Return (X, Y) of the center of cell containing provided text 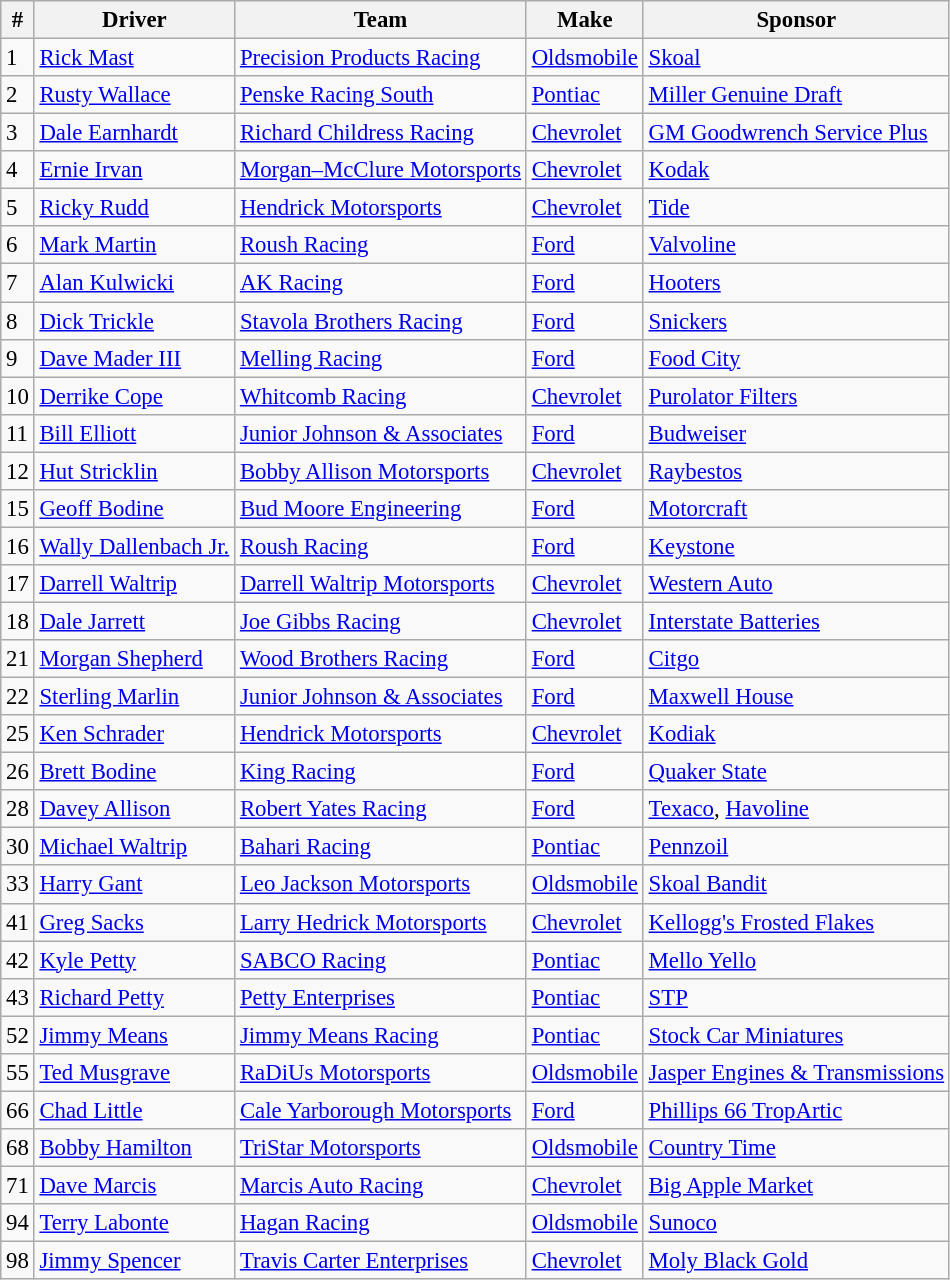
Quaker State (796, 772)
Rick Mast (134, 58)
Morgan–McClure Motorsports (381, 170)
Michael Waltrip (134, 847)
Pennzoil (796, 847)
King Racing (381, 772)
Leo Jackson Motorsports (381, 885)
Travis Carter Enterprises (381, 1261)
42 (18, 960)
Jasper Engines & Transmissions (796, 1073)
Davey Allison (134, 809)
Joe Gibbs Racing (381, 621)
Team (381, 20)
AK Racing (381, 283)
Dick Trickle (134, 321)
Ken Schrader (134, 734)
Bobby Hamilton (134, 1148)
94 (18, 1223)
Moly Black Gold (796, 1261)
Maxwell House (796, 697)
TriStar Motorsports (381, 1148)
1 (18, 58)
Hagan Racing (381, 1223)
Skoal (796, 58)
Sponsor (796, 20)
71 (18, 1185)
RaDiUs Motorsports (381, 1073)
25 (18, 734)
Alan Kulwicki (134, 283)
Terry Labonte (134, 1223)
Wood Brothers Racing (381, 659)
Dale Earnhardt (134, 133)
Derrike Cope (134, 396)
52 (18, 1035)
Wally Dallenbach Jr. (134, 546)
Interstate Batteries (796, 621)
Raybestos (796, 471)
41 (18, 922)
Geoff Bodine (134, 509)
Darrell Waltrip Motorsports (381, 584)
Bill Elliott (134, 433)
Rusty Wallace (134, 95)
Stavola Brothers Racing (381, 321)
Ted Musgrave (134, 1073)
Mark Martin (134, 245)
Jimmy Spencer (134, 1261)
28 (18, 809)
22 (18, 697)
Big Apple Market (796, 1185)
Miller Genuine Draft (796, 95)
Marcis Auto Racing (381, 1185)
Dave Mader III (134, 358)
Harry Gant (134, 885)
2 (18, 95)
Bobby Allison Motorsports (381, 471)
9 (18, 358)
7 (18, 283)
Cale Yarborough Motorsports (381, 1110)
Purolator Filters (796, 396)
Precision Products Racing (381, 58)
55 (18, 1073)
11 (18, 433)
Jimmy Means Racing (381, 1035)
17 (18, 584)
Phillips 66 TropArtic (796, 1110)
Richard Childress Racing (381, 133)
Richard Petty (134, 997)
66 (18, 1110)
43 (18, 997)
Kyle Petty (134, 960)
Dale Jarrett (134, 621)
33 (18, 885)
98 (18, 1261)
Food City (796, 358)
Stock Car Miniatures (796, 1035)
Melling Racing (381, 358)
Driver (134, 20)
Chad Little (134, 1110)
16 (18, 546)
21 (18, 659)
30 (18, 847)
Citgo (796, 659)
18 (18, 621)
26 (18, 772)
Tide (796, 208)
Kodiak (796, 734)
STP (796, 997)
Sterling Marlin (134, 697)
Robert Yates Racing (381, 809)
8 (18, 321)
Petty Enterprises (381, 997)
68 (18, 1148)
Darrell Waltrip (134, 584)
Penske Racing South (381, 95)
Morgan Shepherd (134, 659)
SABCO Racing (381, 960)
Make (584, 20)
Hut Stricklin (134, 471)
Hooters (796, 283)
Western Auto (796, 584)
12 (18, 471)
Valvoline (796, 245)
Snickers (796, 321)
Keystone (796, 546)
GM Goodwrench Service Plus (796, 133)
Sunoco (796, 1223)
Mello Yello (796, 960)
Whitcomb Racing (381, 396)
10 (18, 396)
Texaco, Havoline (796, 809)
Skoal Bandit (796, 885)
Brett Bodine (134, 772)
Ernie Irvan (134, 170)
# (18, 20)
Bahari Racing (381, 847)
3 (18, 133)
6 (18, 245)
4 (18, 170)
Ricky Rudd (134, 208)
Bud Moore Engineering (381, 509)
Kellogg's Frosted Flakes (796, 922)
5 (18, 208)
Budweiser (796, 433)
Larry Hedrick Motorsports (381, 922)
Greg Sacks (134, 922)
Country Time (796, 1148)
15 (18, 509)
Kodak (796, 170)
Dave Marcis (134, 1185)
Motorcraft (796, 509)
Jimmy Means (134, 1035)
